Scan for the cell matching the given text and deliver its (x, y) coordinate at center. 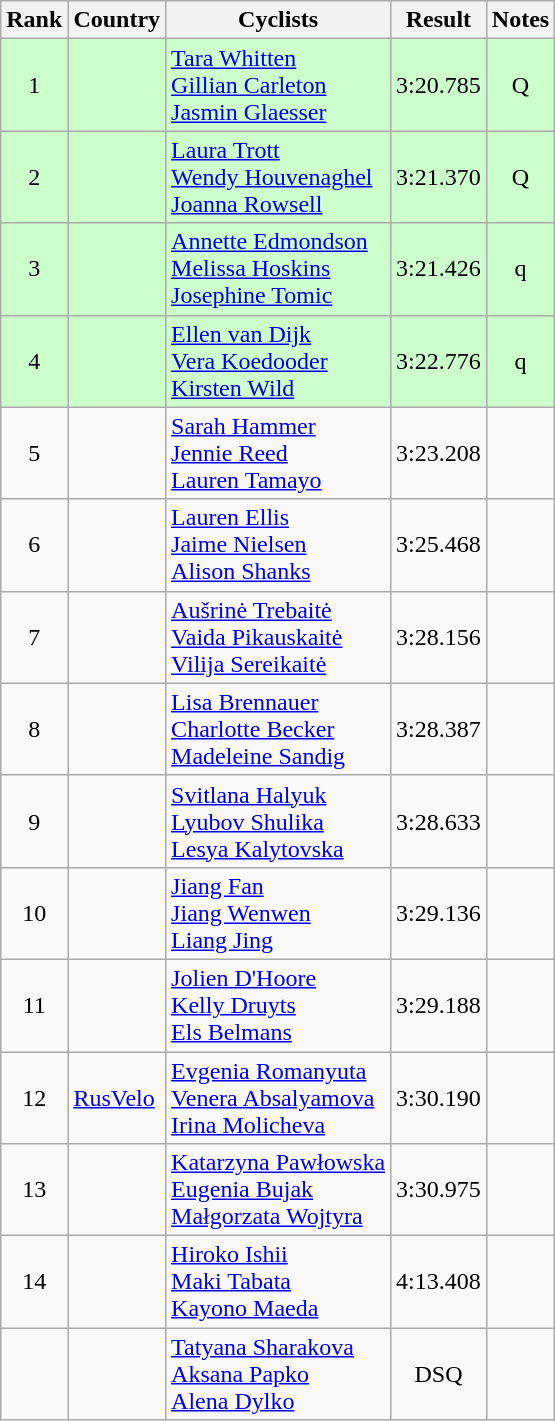
3:21.370 (439, 177)
5 (34, 453)
8 (34, 729)
Notes (520, 20)
10 (34, 913)
Jiang FanJiang WenwenLiang Jing (278, 913)
3:23.208 (439, 453)
Lisa BrennauerCharlotte BeckerMadeleine Sandig (278, 729)
3:29.188 (439, 1005)
3:28.387 (439, 729)
3:28.633 (439, 821)
4:13.408 (439, 1282)
Annette EdmondsonMelissa HoskinsJosephine Tomic (278, 269)
3:25.468 (439, 545)
4 (34, 361)
13 (34, 1190)
Ellen van DijkVera KoedooderKirsten Wild (278, 361)
14 (34, 1282)
1 (34, 85)
Hiroko IshiiMaki TabataKayono Maeda (278, 1282)
12 (34, 1098)
3:30.190 (439, 1098)
9 (34, 821)
Evgenia RomanyutaVenera AbsalyamovaIrina Molicheva (278, 1098)
DSQ (439, 1374)
Katarzyna PawłowskaEugenia BujakMałgorzata Wojtyra (278, 1190)
3:20.785 (439, 85)
Aušrinė TrebaitėVaida PikauskaitėVilija Sereikaitė (278, 637)
3 (34, 269)
Svitlana HalyukLyubov ShulikaLesya Kalytovska (278, 821)
Laura TrottWendy HouvenaghelJoanna Rowsell (278, 177)
Cyclists (278, 20)
3:30.975 (439, 1190)
3:29.136 (439, 913)
Jolien D'HooreKelly DruytsEls Belmans (278, 1005)
3:28.156 (439, 637)
Country (117, 20)
RusVelo (117, 1098)
6 (34, 545)
3:21.426 (439, 269)
Lauren EllisJaime NielsenAlison Shanks (278, 545)
3:22.776 (439, 361)
7 (34, 637)
Sarah HammerJennie ReedLauren Tamayo (278, 453)
Rank (34, 20)
Result (439, 20)
11 (34, 1005)
2 (34, 177)
Tara WhittenGillian CarletonJasmin Glaesser (278, 85)
Tatyana SharakovaAksana PapkoAlena Dylko (278, 1374)
